Detect which cell encompasses the target text, then output its [x, y] center coordinate. 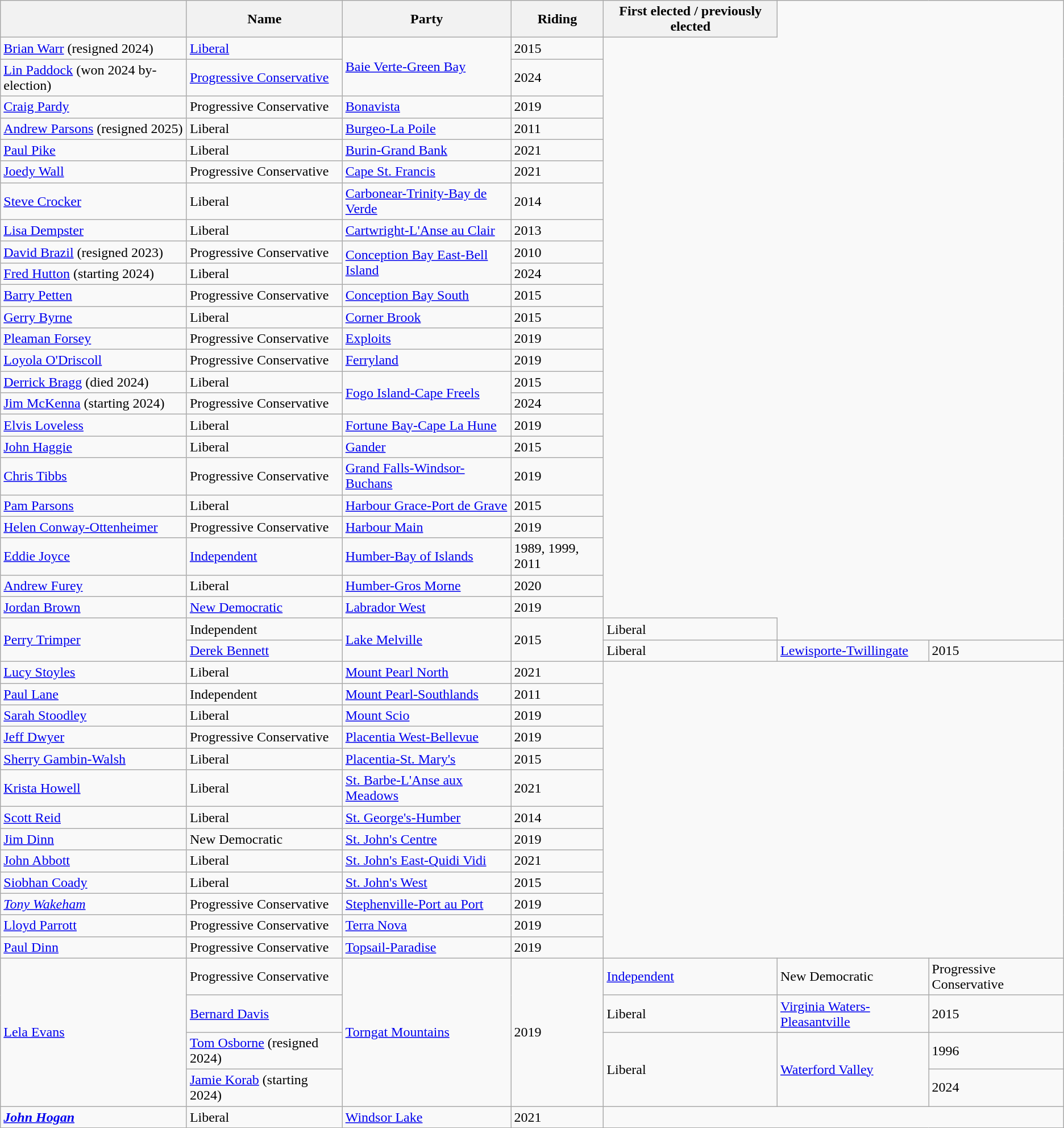
Sherry Gambin-Walsh [94, 759]
Scott Reid [94, 818]
Virginia Waters-Pleasantville [854, 1013]
Carbonear-Trinity-Bay de Verde [426, 201]
Torngat Mountains [426, 1032]
Steve Crocker [94, 201]
Mount Pearl North [426, 672]
2013 [557, 230]
Fogo Island-Cape Freels [426, 393]
Jim Dinn [94, 839]
St. Barbe-L'Anse aux Meadows [426, 788]
Lin Paddock (won 2024 by-election) [94, 77]
Helen Conway-Ottenheimer [94, 527]
St. John's Centre [426, 839]
Andrew Furey [94, 586]
St. John's West [426, 882]
Bonavista [426, 107]
Harbour Grace-Port de Grave [426, 505]
Windsor Lake [426, 1117]
Harbour Main [426, 527]
Baie Verte-Green Bay [426, 67]
2020 [557, 586]
Stephenville-Port au Port [426, 904]
Lisa Dempster [94, 230]
2010 [557, 252]
Jeff Dwyer [94, 737]
First elected / previously elected [691, 19]
Paul Lane [94, 694]
1996 [996, 1051]
Pleaman Forsey [94, 339]
Lela Evans [94, 1032]
Riding [557, 19]
Gerry Byrne [94, 317]
Terra Nova [426, 926]
Joedy Wall [94, 172]
Placentia West-Bellevue [426, 737]
Topsail-Paradise [426, 947]
1989, 1999, 2011 [557, 556]
Cartwright-L'Anse au Clair [426, 230]
Conception Bay South [426, 295]
John Abbott [94, 861]
Lake Melville [426, 640]
John Hogan [94, 1117]
Lloyd Parrott [94, 926]
Burgeo-La Poile [426, 128]
Eddie Joyce [94, 556]
St. John's East-Quidi Vidi [426, 861]
Name [264, 19]
Andrew Parsons (resigned 2025) [94, 128]
Paul Pike [94, 150]
Pam Parsons [94, 505]
John Haggie [94, 447]
Jim McKenna (starting 2024) [94, 404]
Fortune Bay-Cape La Hune [426, 425]
Cape St. Francis [426, 172]
Elvis Loveless [94, 425]
Lewisporte-Twillingate [854, 650]
Ferryland [426, 360]
St. George's-Humber [426, 818]
Derek Bennett [264, 650]
Placentia-St. Mary's [426, 759]
Brian Warr (resigned 2024) [94, 48]
Humber-Gros Morne [426, 586]
Craig Pardy [94, 107]
Waterford Valley [854, 1069]
Party [426, 19]
Perry Trimper [94, 640]
Exploits [426, 339]
Paul Dinn [94, 947]
Barry Petten [94, 295]
Fred Hutton (starting 2024) [94, 273]
Bernard Davis [264, 1013]
Mount Scio [426, 716]
Siobhan Coady [94, 882]
Loyola O'Driscoll [94, 360]
Grand Falls-Windsor-Buchans [426, 476]
Tony Wakeham [94, 904]
Labrador West [426, 607]
Burin-Grand Bank [426, 150]
Humber-Bay of Islands [426, 556]
Chris Tibbs [94, 476]
Corner Brook [426, 317]
Lucy Stoyles [94, 672]
Sarah Stoodley [94, 716]
Jamie Korab (starting 2024) [264, 1087]
Tom Osborne (resigned 2024) [264, 1051]
Krista Howell [94, 788]
Mount Pearl-Southlands [426, 694]
Derrick Bragg (died 2024) [94, 382]
David Brazil (resigned 2023) [94, 252]
Jordan Brown [94, 607]
Conception Bay East-Bell Island [426, 263]
Gander [426, 447]
